Pinpoint the cell where the given text exists, returning its (x, y) midpoint coordinate. 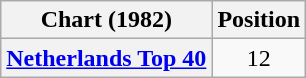
Chart (1982) (106, 20)
Netherlands Top 40 (106, 58)
12 (259, 58)
Position (259, 20)
